Identify which cell holds the provided text, then report its [x, y] central coordinate. 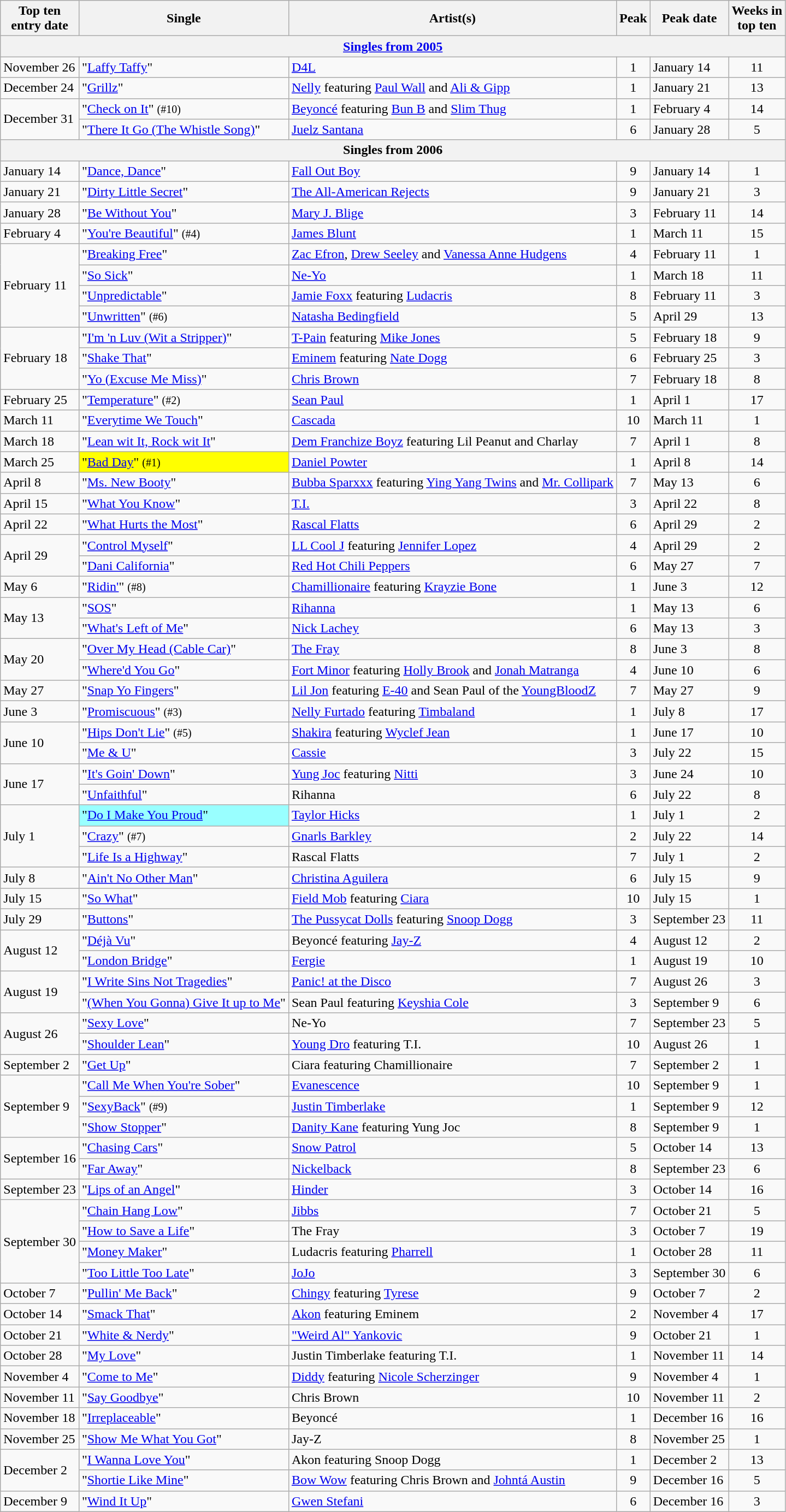
James Blunt [452, 233]
"Everytime We Touch" [184, 420]
"Snap Yo Fingers" [184, 691]
Fall Out Boy [452, 171]
"Irreplaceable" [184, 1418]
March 25 [40, 462]
"Buttons" [184, 919]
"Temperature" (#2) [184, 400]
"Too Little Too Late" [184, 1273]
19 [757, 1231]
"Dani California" [184, 566]
Snow Patrol [452, 1148]
Red Hot Chili Peppers [452, 566]
Peak [633, 19]
"Where'd You Go" [184, 670]
"I Write Sins Not Tragedies" [184, 982]
Natasha Bedingfield [452, 317]
Field Mob featuring Ciara [452, 898]
May 20 [40, 660]
June 24 [689, 774]
Young Dro featuring T.I. [452, 1044]
Cassie [452, 753]
"Shoulder Lean" [184, 1044]
"Lips of an Angel" [184, 1189]
"Sexy Love" [184, 1023]
Bubba Sparxxx featuring Ying Yang Twins and Mr. Collipark [452, 483]
Hinder [452, 1189]
"I'm 'n Luv (Wit a Stripper)" [184, 337]
Jay-Z [452, 1439]
Eminem featuring Nate Dogg [452, 358]
"Smack That" [184, 1314]
Lil Jon featuring E-40 and Sean Paul of the YoungBloodZ [452, 691]
Chingy featuring Tyrese [452, 1294]
"London Bridge" [184, 961]
Beyoncé featuring Jay-Z [452, 940]
Sean Paul [452, 400]
Ludacris featuring Pharrell [452, 1252]
Peak date [689, 19]
"Hips Don't Lie" (#5) [184, 732]
T.I. [452, 503]
"What Hurts the Most" [184, 524]
"My Love" [184, 1356]
D4L [452, 67]
"(When You Gonna) Give It up to Me" [184, 1003]
"Lean wit It, Rock wit It" [184, 441]
"What's Left of Me" [184, 628]
Dem Franchize Boyz featuring Lil Peanut and Charlay [452, 441]
"Call Me When You're Sober" [184, 1086]
"Yo (Excuse Me Miss)" [184, 379]
"Ridin'" (#8) [184, 586]
"Shortie Like Mine" [184, 1480]
Danity Kane featuring Yung Joc [452, 1127]
December 24 [40, 88]
"Get Up" [184, 1065]
Daniel Powter [452, 462]
"What You Know" [184, 503]
"Unfaithful" [184, 794]
"Chasing Cars" [184, 1148]
May 6 [40, 586]
"SexyBack" (#9) [184, 1106]
"Dance, Dance" [184, 171]
"So What" [184, 898]
"Ain't No Other Man" [184, 877]
Sean Paul featuring Keyshia Cole [452, 1003]
Jamie Foxx featuring Ludacris [452, 296]
T-Pain featuring Mike Jones [452, 337]
"Pullin' Me Back" [184, 1294]
Top tenentry date [40, 19]
December 9 [40, 1501]
Mary J. Blige [452, 212]
"Promiscuous" (#3) [184, 711]
December 31 [40, 119]
"Do I Make You Proud" [184, 815]
Beyoncé featuring Bun B and Slim Thug [452, 109]
Chamillionaire featuring Krayzie Bone [452, 586]
July 29 [40, 919]
"Grillz" [184, 88]
"Control Myself" [184, 545]
"Show Me What You Got" [184, 1439]
Cascada [452, 420]
"There It Go (The Whistle Song)" [184, 129]
November 26 [40, 67]
Singles from 2006 [393, 150]
Shakira featuring Wyclef Jean [452, 732]
"Show Stopper" [184, 1127]
"Dirty Little Secret" [184, 192]
Panic! at the Disco [452, 982]
"Unwritten" (#6) [184, 317]
"Far Away" [184, 1169]
"Weird Al" Yankovic [452, 1335]
Gnarls Barkley [452, 836]
Fergie [452, 961]
"So Sick" [184, 275]
September 16 [40, 1158]
"Laffy Taffy" [184, 67]
"Shake That" [184, 358]
Bow Wow featuring Chris Brown and Johntá Austin [452, 1480]
The All-American Rejects [452, 192]
November 18 [40, 1418]
Nick Lachey [452, 628]
Jibbs [452, 1210]
Zac Efron, Drew Seeley and Vanessa Anne Hudgens [452, 254]
"Say Goodbye" [184, 1397]
Nelly Furtado featuring Timbaland [452, 711]
Diddy featuring Nicole Scherzinger [452, 1377]
"Check on It" (#10) [184, 109]
"Unpredictable" [184, 296]
Justin Timberlake featuring T.I. [452, 1356]
"I Wanna Love You" [184, 1460]
Beyoncé [452, 1418]
April 15 [40, 503]
Ciara featuring Chamillionaire [452, 1065]
"Over My Head (Cable Car)" [184, 649]
LL Cool J featuring Jennifer Lopez [452, 545]
"It's Goin' Down" [184, 774]
"Be Without You" [184, 212]
JoJo [452, 1273]
Akon featuring Snoop Dogg [452, 1460]
Fort Minor featuring Holly Brook and Jonah Matranga [452, 670]
Juelz Santana [452, 129]
Nelly featuring Paul Wall and Ali & Gipp [452, 88]
"How to Save a Life" [184, 1231]
Akon featuring Eminem [452, 1314]
"White & Nerdy" [184, 1335]
Singles from 2005 [393, 46]
"Wind It Up" [184, 1501]
Christina Aguilera [452, 877]
Artist(s) [452, 19]
Justin Timberlake [452, 1106]
The Pussycat Dolls featuring Snoop Dogg [452, 919]
"SOS" [184, 608]
"Me & U" [184, 753]
"Come to Me" [184, 1377]
"Breaking Free" [184, 254]
"Money Maker" [184, 1252]
"Chain Hang Low" [184, 1210]
Nickelback [452, 1169]
Single [184, 19]
"You're Beautiful" (#4) [184, 233]
"Ms. New Booty" [184, 483]
"Déjà Vu" [184, 940]
Gwen Stefani [452, 1501]
Weeks intop ten [757, 19]
Yung Joc featuring Nitti [452, 774]
"Crazy" (#7) [184, 836]
Taylor Hicks [452, 815]
"Bad Day" (#1) [184, 462]
"Life Is a Highway" [184, 857]
Evanescence [452, 1086]
